Search for the cell housing the specified text and yield its [x, y] center coordinate. 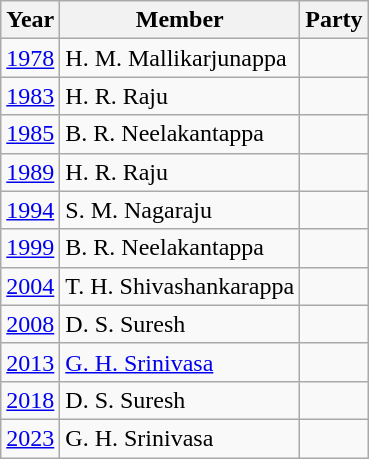
1994 [30, 210]
1983 [30, 96]
1985 [30, 134]
Year [30, 20]
Party [334, 20]
1999 [30, 248]
T. H. Shivashankarappa [180, 286]
2023 [30, 438]
1989 [30, 172]
2018 [30, 400]
2013 [30, 362]
S. M. Nagaraju [180, 210]
2008 [30, 324]
H. M. Mallikarjunappa [180, 58]
2004 [30, 286]
Member [180, 20]
1978 [30, 58]
